Return the (X, Y) coordinate for the center point of the cell that contains the specified text.  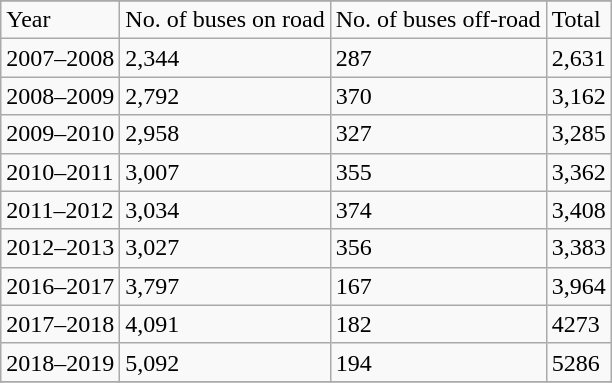
3,027 (225, 248)
2,958 (225, 134)
374 (438, 210)
2018–2019 (60, 362)
167 (438, 286)
287 (438, 58)
3,797 (225, 286)
5,092 (225, 362)
Year (60, 20)
3,408 (578, 210)
4,091 (225, 324)
2012–2013 (60, 248)
2017–2018 (60, 324)
3,964 (578, 286)
No. of buses off-road (438, 20)
2010–2011 (60, 172)
2,344 (225, 58)
5286 (578, 362)
2011–2012 (60, 210)
2016–2017 (60, 286)
2009–2010 (60, 134)
3,285 (578, 134)
3,007 (225, 172)
4273 (578, 324)
355 (438, 172)
2,792 (225, 96)
370 (438, 96)
356 (438, 248)
2008–2009 (60, 96)
3,034 (225, 210)
3,383 (578, 248)
Total (578, 20)
194 (438, 362)
3,162 (578, 96)
327 (438, 134)
182 (438, 324)
2007–2008 (60, 58)
2,631 (578, 58)
No. of buses on road (225, 20)
3,362 (578, 172)
